Search for the cell housing the specified text and yield its (X, Y) center coordinate. 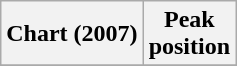
Peakposition (189, 34)
Chart (2007) (72, 34)
